Search for the cell housing the specified text and yield its (X, Y) center coordinate. 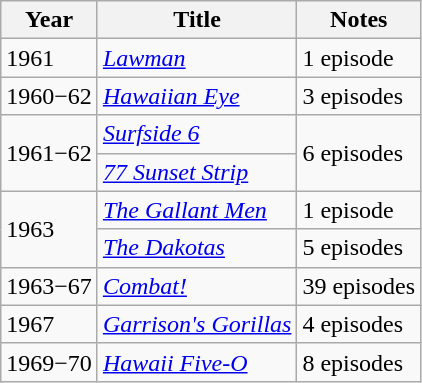
The Gallant Men (197, 210)
Surfside 6 (197, 134)
Year (50, 20)
39 episodes (359, 286)
1963 (50, 229)
8 episodes (359, 362)
1969−70 (50, 362)
Garrison's Gorillas (197, 324)
The Dakotas (197, 248)
Title (197, 20)
Lawman (197, 58)
Hawaii Five-O (197, 362)
77 Sunset Strip (197, 172)
6 episodes (359, 153)
1967 (50, 324)
1961 (50, 58)
3 episodes (359, 96)
5 episodes (359, 248)
1963−67 (50, 286)
Hawaiian Eye (197, 96)
Notes (359, 20)
1961−62 (50, 153)
4 episodes (359, 324)
Combat! (197, 286)
1960−62 (50, 96)
